Scan for the cell matching the given text and deliver its (x, y) coordinate at center. 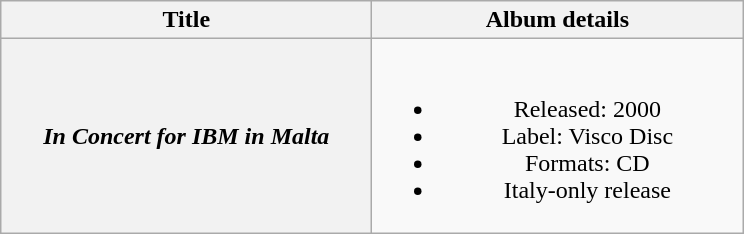
Title (186, 20)
Released: 2000Label: Visco DiscFormats: CDItaly-only release (558, 136)
Album details (558, 20)
In Concert for IBM in Malta (186, 136)
